Output the (x, y) coordinate of the center of the cell containing the given text.  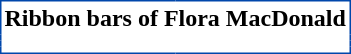
Ribbon bars of Flora MacDonald (176, 18)
